Search for the cell housing the specified text and yield its [X, Y] center coordinate. 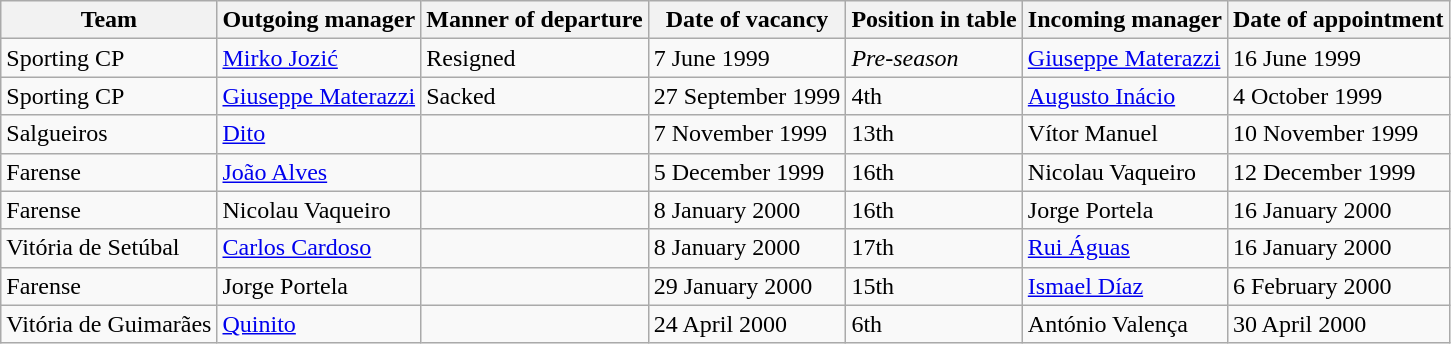
Mirko Jozić [319, 58]
Vitória de Guimarães [109, 324]
27 September 1999 [747, 96]
Incoming manager [1124, 20]
6 February 2000 [1338, 286]
6th [934, 324]
Sacked [534, 96]
12 December 1999 [1338, 172]
Outgoing manager [319, 20]
Pre-season [934, 58]
João Alves [319, 172]
15th [934, 286]
Rui Águas [1124, 248]
7 November 1999 [747, 134]
Augusto Inácio [1124, 96]
Team [109, 20]
Date of appointment [1338, 20]
Carlos Cardoso [319, 248]
29 January 2000 [747, 286]
30 April 2000 [1338, 324]
Salgueiros [109, 134]
Manner of departure [534, 20]
4th [934, 96]
Position in table [934, 20]
António Valença [1124, 324]
13th [934, 134]
Ismael Díaz [1124, 286]
17th [934, 248]
Vitória de Setúbal [109, 248]
10 November 1999 [1338, 134]
4 October 1999 [1338, 96]
7 June 1999 [747, 58]
Quinito [319, 324]
Date of vacancy [747, 20]
Vítor Manuel [1124, 134]
Resigned [534, 58]
Dito [319, 134]
24 April 2000 [747, 324]
5 December 1999 [747, 172]
16 June 1999 [1338, 58]
